Detect which cell encompasses the target text, then output its (x, y) center coordinate. 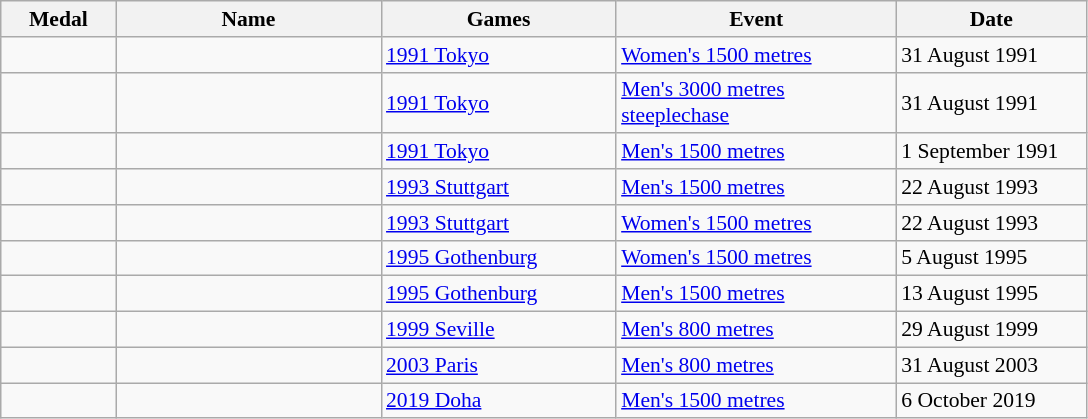
31 August 2003 (991, 365)
Date (991, 19)
29 August 1999 (991, 330)
Event (756, 19)
2003 Paris (498, 365)
13 August 1995 (991, 294)
1 September 1991 (991, 152)
1999 Seville (498, 330)
Games (498, 19)
5 August 1995 (991, 258)
2019 Doha (498, 401)
Name (248, 19)
Men's 3000 metres steeplechase (756, 102)
Medal (58, 19)
6 October 2019 (991, 401)
